Output the (X, Y) coordinate of the center of the cell containing the given text.  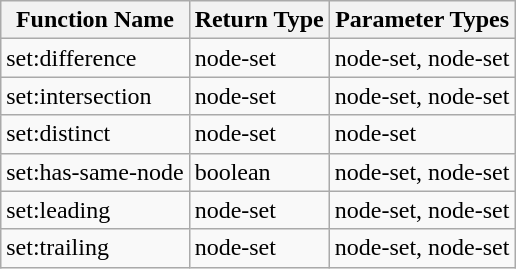
Return Type (259, 20)
set:difference (95, 58)
Parameter Types (422, 20)
boolean (259, 172)
set:distinct (95, 134)
Function Name (95, 20)
set:leading (95, 210)
set:trailing (95, 248)
set:intersection (95, 96)
set:has-same-node (95, 172)
